Provide the [X, Y] coordinate of the cell's center where the given text is located.  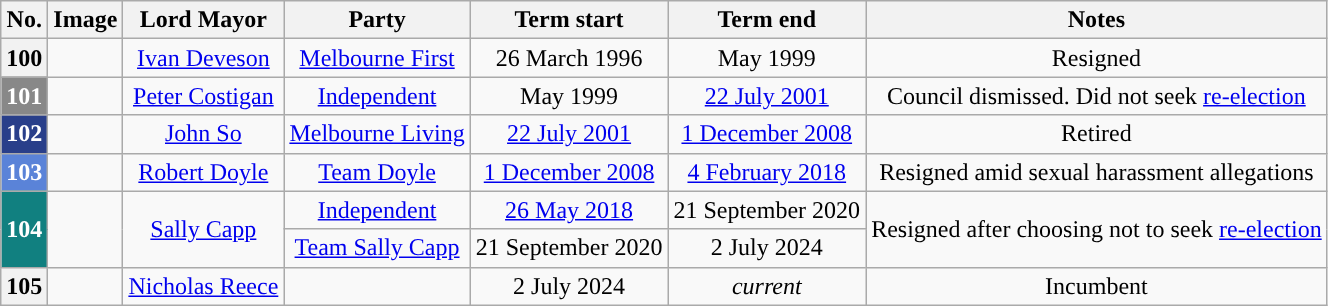
Melbourne First [377, 58]
Incumbent [1097, 286]
No. [24, 20]
Notes [1097, 20]
105 [24, 286]
26 March 1996 [569, 58]
100 [24, 58]
Term end [767, 20]
Ivan Deveson [204, 58]
Melbourne Living [377, 134]
102 [24, 134]
Image [86, 20]
Peter Costigan [204, 96]
103 [24, 172]
Robert Doyle [204, 172]
26 May 2018 [569, 210]
Party [377, 20]
Term start [569, 20]
Resigned [1097, 58]
101 [24, 96]
104 [24, 229]
Retired [1097, 134]
current [767, 286]
4 February 2018 [767, 172]
Team Sally Capp [377, 248]
Nicholas Reece [204, 286]
Council dismissed. Did not seek re-election [1097, 96]
Sally Capp [204, 229]
Resigned amid sexual harassment allegations [1097, 172]
John So [204, 134]
Team Doyle [377, 172]
Resigned after choosing not to seek re-election [1097, 229]
Lord Mayor [204, 20]
